Locate the cell with the specified text and output its (x, y) center coordinate. 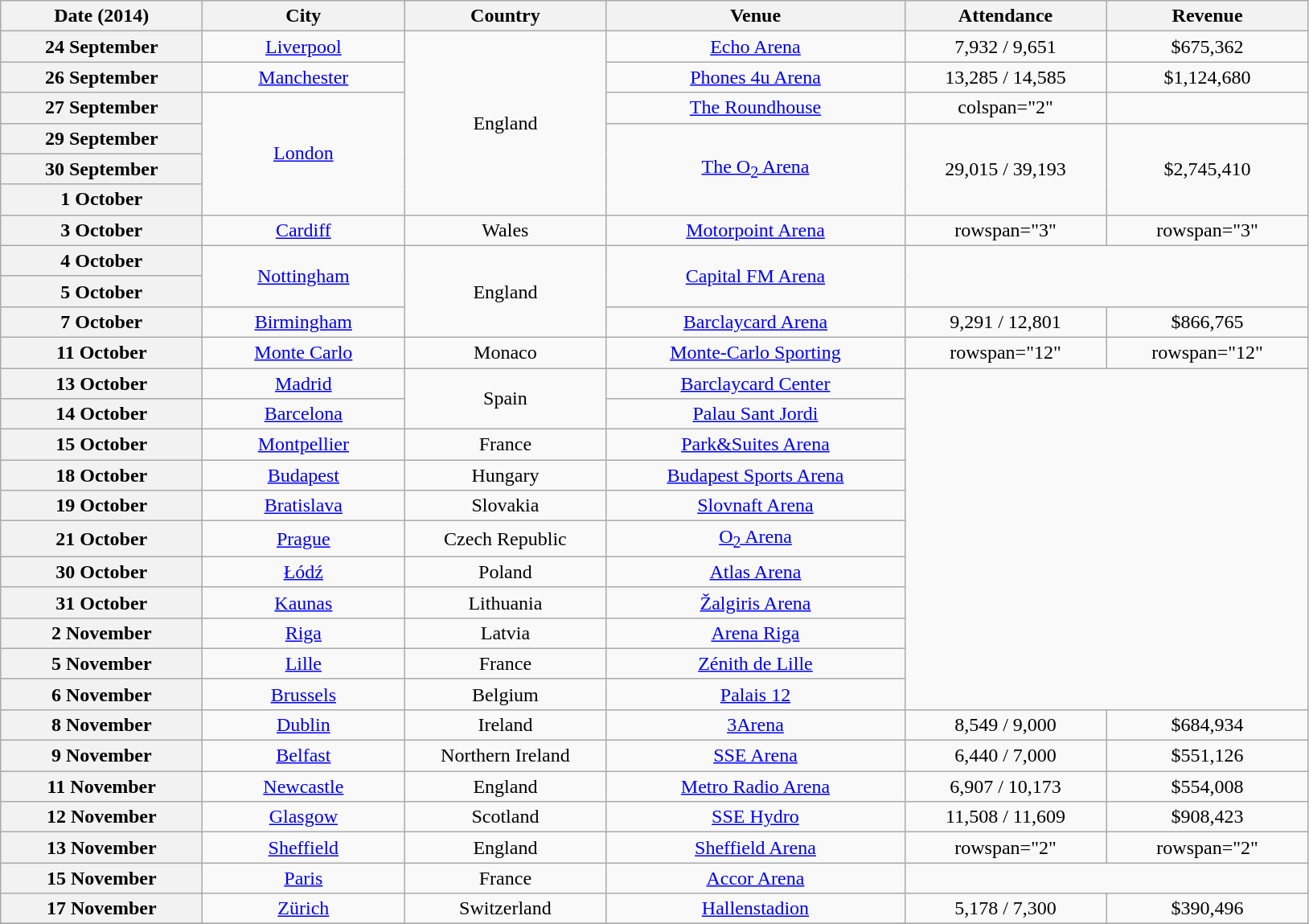
6,440 / 7,000 (1005, 756)
Echo Arena (756, 47)
$1,124,680 (1208, 77)
Lithuania (505, 602)
Manchester (304, 77)
30 October (101, 572)
3 October (101, 230)
6 November (101, 694)
15 October (101, 445)
15 November (101, 878)
13,285 / 14,585 (1005, 77)
11,508 / 11,609 (1005, 817)
30 September (101, 169)
Palais 12 (756, 694)
18 October (101, 475)
9,291 / 12,801 (1005, 322)
Brussels (304, 694)
Monaco (505, 352)
7,932 / 9,651 (1005, 47)
Bratislava (304, 506)
Atlas Arena (756, 572)
$2,745,410 (1208, 169)
29,015 / 39,193 (1005, 169)
Capital FM Arena (756, 276)
11 November (101, 786)
Hallenstadion (756, 909)
5 October (101, 291)
31 October (101, 602)
The O2 Arena (756, 169)
2 November (101, 633)
Arena Riga (756, 633)
$554,008 (1208, 786)
Country (505, 16)
Czech Republic (505, 539)
Slovnaft Arena (756, 506)
SSE Arena (756, 756)
Paris (304, 878)
Dublin (304, 725)
Cardiff (304, 230)
Monte Carlo (304, 352)
SSE Hydro (756, 817)
Glasgow (304, 817)
Liverpool (304, 47)
29 September (101, 138)
9 November (101, 756)
27 September (101, 108)
Slovakia (505, 506)
City (304, 16)
Belfast (304, 756)
Zénith de Lille (756, 663)
Scotland (505, 817)
Lille (304, 663)
Belgium (505, 694)
8,549 / 9,000 (1005, 725)
Nottingham (304, 276)
1 October (101, 199)
Motorpoint Arena (756, 230)
Venue (756, 16)
17 November (101, 909)
Metro Radio Arena (756, 786)
12 November (101, 817)
Łódź (304, 572)
Accor Arena (756, 878)
Riga (304, 633)
Attendance (1005, 16)
19 October (101, 506)
6,907 / 10,173 (1005, 786)
4 October (101, 261)
$684,934 (1208, 725)
The Roundhouse (756, 108)
13 October (101, 384)
26 September (101, 77)
$675,362 (1208, 47)
Kaunas (304, 602)
Prague (304, 539)
Barcelona (304, 414)
Ireland (505, 725)
Montpellier (304, 445)
3Arena (756, 725)
Zürich (304, 909)
Northern Ireland (505, 756)
colspan="2" (1005, 108)
$866,765 (1208, 322)
$551,126 (1208, 756)
14 October (101, 414)
O2 Arena (756, 539)
21 October (101, 539)
Spain (505, 399)
5 November (101, 663)
$390,496 (1208, 909)
7 October (101, 322)
London (304, 154)
Latvia (505, 633)
Barclaycard Center (756, 384)
11 October (101, 352)
Hungary (505, 475)
Madrid (304, 384)
13 November (101, 848)
$908,423 (1208, 817)
Palau Sant Jordi (756, 414)
Barclaycard Arena (756, 322)
Birmingham (304, 322)
8 November (101, 725)
Phones 4u Arena (756, 77)
Budapest Sports Arena (756, 475)
Sheffield (304, 848)
Revenue (1208, 16)
Monte-Carlo Sporting (756, 352)
5,178 / 7,300 (1005, 909)
Wales (505, 230)
24 September (101, 47)
Žalgiris Arena (756, 602)
Sheffield Arena (756, 848)
Park&Suites Arena (756, 445)
Date (2014) (101, 16)
Newcastle (304, 786)
Poland (505, 572)
Switzerland (505, 909)
Budapest (304, 475)
